For the text-containing cell, return its midpoint in (X, Y) coordinate format. 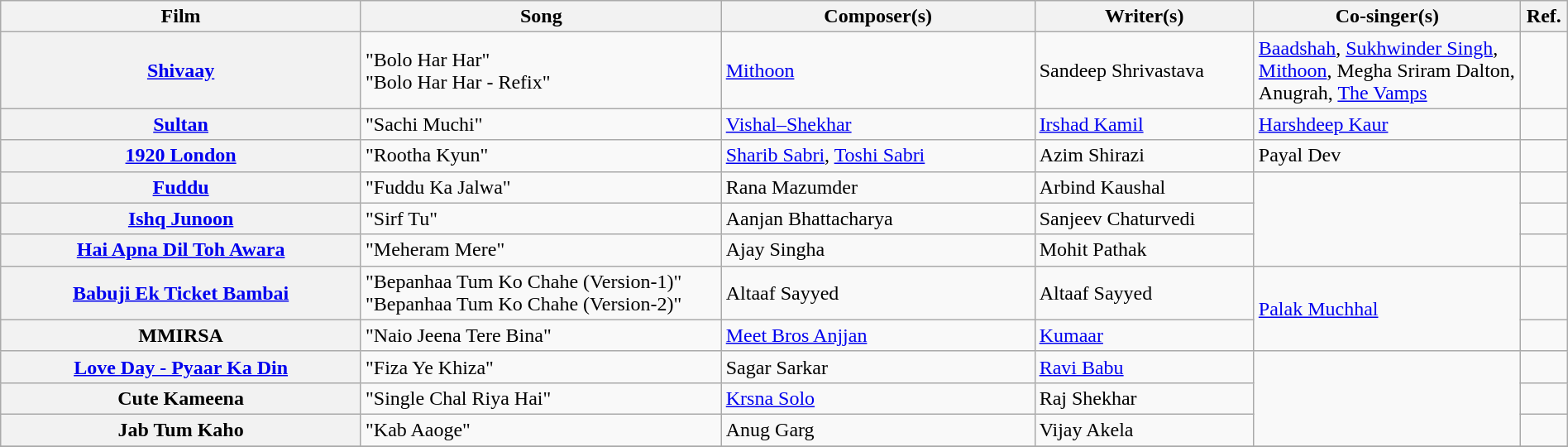
Sultan (181, 124)
"Meheram Mere" (541, 250)
Film (181, 17)
Baadshah, Sukhwinder Singh, Mithoon, Megha Sriram Dalton, Anugrah, The Vamps (1387, 70)
Sanjeev Chaturvedi (1145, 219)
Mithoon (878, 70)
Song (541, 17)
Irshad Kamil (1145, 124)
Palak Muchhal (1387, 308)
Sharib Sabri, Toshi Sabri (878, 156)
Vijay Akela (1145, 430)
Fuddu (181, 187)
Ajay Singha (878, 250)
Mohit Pathak (1145, 250)
Krsna Solo (878, 398)
Cute Kameena (181, 398)
"Bolo Har Har""Bolo Har Har - Refix" (541, 70)
Rana Mazumder (878, 187)
Azim Shirazi (1145, 156)
Love Day - Pyaar Ka Din (181, 367)
Raj Shekhar (1145, 398)
"Sachi Muchi" (541, 124)
"Rootha Kyun" (541, 156)
Kumaar (1145, 335)
Ishq Junoon (181, 219)
"Bepanhaa Tum Ko Chahe (Version-1)""Bepanhaa Tum Ko Chahe (Version-2)" (541, 293)
Meet Bros Anjjan (878, 335)
"Fiza Ye Khiza" (541, 367)
Harshdeep Kaur (1387, 124)
Co-singer(s) (1387, 17)
"Kab Aaoge" (541, 430)
Arbind Kaushal (1145, 187)
Composer(s) (878, 17)
"Single Chal Riya Hai" (541, 398)
MMIRSA (181, 335)
Babuji Ek Ticket Bambai (181, 293)
Anug Garg (878, 430)
"Fuddu Ka Jalwa" (541, 187)
Shivaay (181, 70)
Jab Tum Kaho (181, 430)
Writer(s) (1145, 17)
Ref. (1543, 17)
Sagar Sarkar (878, 367)
Aanjan Bhattacharya (878, 219)
1920 London (181, 156)
Hai Apna Dil Toh Awara (181, 250)
Sandeep Shrivastava (1145, 70)
"Sirf Tu" (541, 219)
Payal Dev (1387, 156)
"Naio Jeena Tere Bina" (541, 335)
Vishal–Shekhar (878, 124)
Ravi Babu (1145, 367)
